Output the (x, y) coordinate of the center of the cell containing the given text.  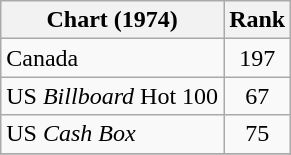
Chart (1974) (112, 20)
197 (258, 58)
Canada (112, 58)
US Billboard Hot 100 (112, 96)
67 (258, 96)
75 (258, 134)
Rank (258, 20)
US Cash Box (112, 134)
